Search for the cell housing the specified text and yield its (X, Y) center coordinate. 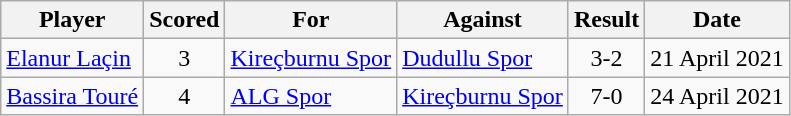
Bassira Touré (72, 96)
Date (717, 20)
ALG Spor (311, 96)
Scored (184, 20)
For (311, 20)
21 April 2021 (717, 58)
Player (72, 20)
3 (184, 58)
24 April 2021 (717, 96)
7-0 (606, 96)
Elanur Laçin (72, 58)
Result (606, 20)
Against (483, 20)
3-2 (606, 58)
4 (184, 96)
Dudullu Spor (483, 58)
